Locate the cell with the specified text and output its (x, y) center coordinate. 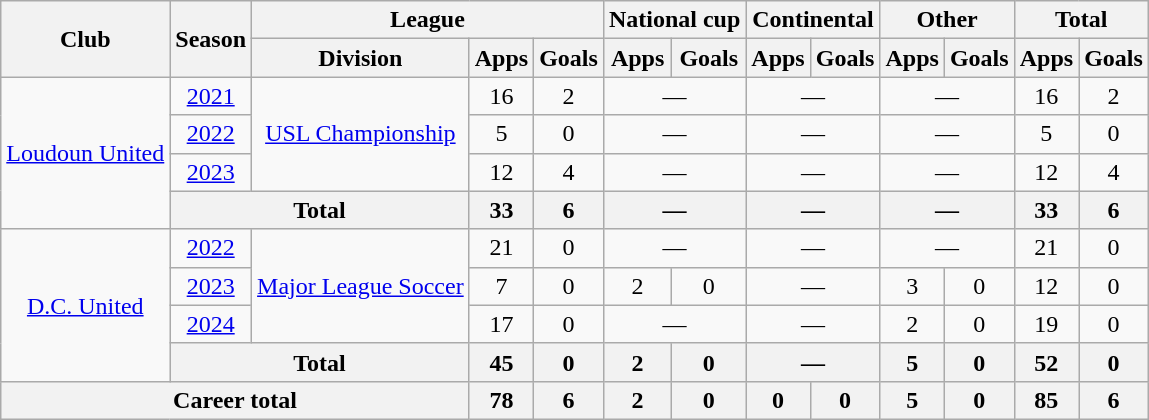
D.C. United (86, 305)
Other (947, 20)
Club (86, 39)
78 (501, 400)
85 (1046, 400)
19 (1046, 324)
Division (361, 58)
Season (211, 39)
2024 (211, 324)
National cup (674, 20)
3 (912, 286)
Career total (235, 400)
17 (501, 324)
League (428, 20)
Major League Soccer (361, 286)
7 (501, 286)
Continental (813, 20)
52 (1046, 362)
45 (501, 362)
USL Championship (361, 134)
2021 (211, 96)
Loudoun United (86, 153)
